For the text-containing cell, return its midpoint in (X, Y) coordinate format. 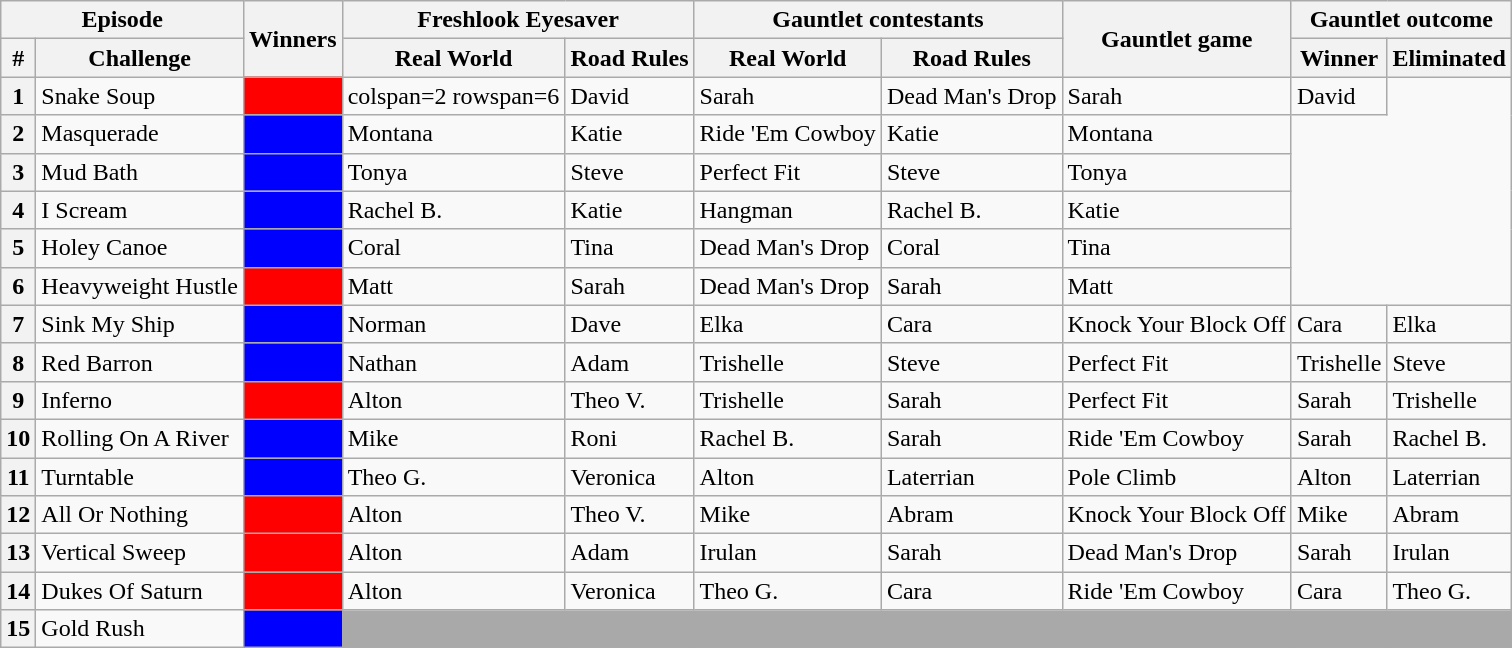
1 (18, 96)
14 (18, 591)
5 (18, 248)
Gauntlet contestants (878, 20)
Hangman (788, 210)
Sink My Ship (140, 324)
10 (18, 438)
Dave (630, 324)
9 (18, 400)
Heavyweight Hustle (140, 286)
# (18, 58)
Masquerade (140, 134)
Freshlook Eyesaver (518, 20)
11 (18, 477)
4 (18, 210)
Rolling On A River (140, 438)
Snake Soup (140, 96)
Winners (292, 39)
Inferno (140, 400)
Pole Climb (1176, 477)
Mud Bath (140, 172)
Vertical Sweep (140, 553)
8 (18, 362)
Holey Canoe (140, 248)
Eliminated (1449, 58)
12 (18, 515)
Norman (454, 324)
All Or Nothing (140, 515)
Gold Rush (140, 629)
Roni (630, 438)
Turntable (140, 477)
Gauntlet outcome (1401, 20)
Gauntlet game (1176, 39)
Challenge (140, 58)
Dukes Of Saturn (140, 591)
2 (18, 134)
Winner (1339, 58)
13 (18, 553)
7 (18, 324)
15 (18, 629)
3 (18, 172)
Nathan (454, 362)
colspan=2 rowspan=6 (454, 96)
Red Barron (140, 362)
I Scream (140, 210)
Episode (122, 20)
6 (18, 286)
